Scan for the cell matching the given text and deliver its [x, y] coordinate at center. 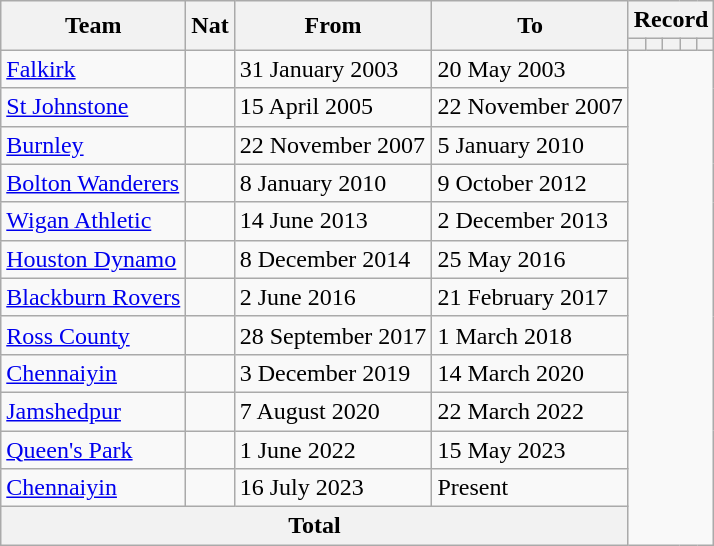
St Johnstone [94, 107]
Total [314, 526]
31 January 2003 [333, 69]
15 May 2023 [530, 449]
Team [94, 26]
3 December 2019 [333, 373]
Queen's Park [94, 449]
Houston Dynamo [94, 259]
21 February 2017 [530, 297]
To [530, 26]
5 January 2010 [530, 145]
2 June 2016 [333, 297]
8 January 2010 [333, 183]
28 September 2017 [333, 335]
20 May 2003 [530, 69]
Burnley [94, 145]
1 March 2018 [530, 335]
Ross County [94, 335]
14 March 2020 [530, 373]
Jamshedpur [94, 411]
7 August 2020 [333, 411]
Falkirk [94, 69]
Bolton Wanderers [94, 183]
From [333, 26]
Nat [210, 26]
8 December 2014 [333, 259]
Blackburn Rovers [94, 297]
1 June 2022 [333, 449]
25 May 2016 [530, 259]
14 June 2013 [333, 221]
22 March 2022 [530, 411]
Present [530, 488]
Record [671, 20]
16 July 2023 [333, 488]
Wigan Athletic [94, 221]
9 October 2012 [530, 183]
2 December 2013 [530, 221]
15 April 2005 [333, 107]
